Pinpoint the cell where the given text exists, returning its [X, Y] midpoint coordinate. 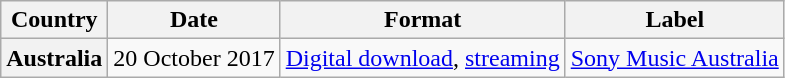
Label [674, 20]
Country [54, 20]
Date [194, 20]
Sony Music Australia [674, 58]
Australia [54, 58]
20 October 2017 [194, 58]
Digital download, streaming [422, 58]
Format [422, 20]
